Return [x, y] of the center of cell containing provided text 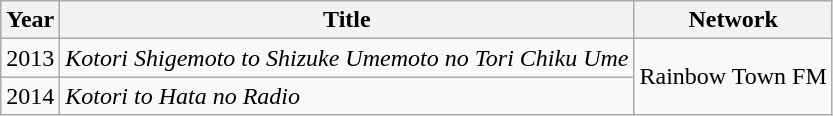
2014 [30, 96]
Network [733, 20]
Title [347, 20]
Kotori Shigemoto to Shizuke Umemoto no Tori Chiku Ume [347, 58]
Kotori to Hata no Radio [347, 96]
Year [30, 20]
2013 [30, 58]
Rainbow Town FM [733, 77]
